Detect which cell encompasses the target text, then output its [x, y] center coordinate. 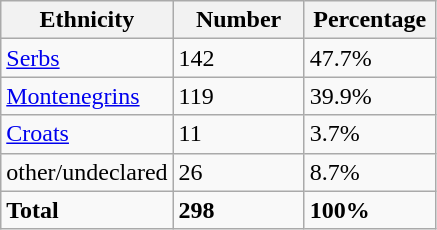
119 [238, 96]
142 [238, 58]
Croats [87, 134]
Total [87, 210]
Montenegrins [87, 96]
39.9% [370, 96]
Ethnicity [87, 20]
11 [238, 134]
3.7% [370, 134]
Serbs [87, 58]
other/undeclared [87, 172]
100% [370, 210]
298 [238, 210]
Percentage [370, 20]
8.7% [370, 172]
Number [238, 20]
26 [238, 172]
47.7% [370, 58]
